Return [X, Y] of the center of cell containing provided text 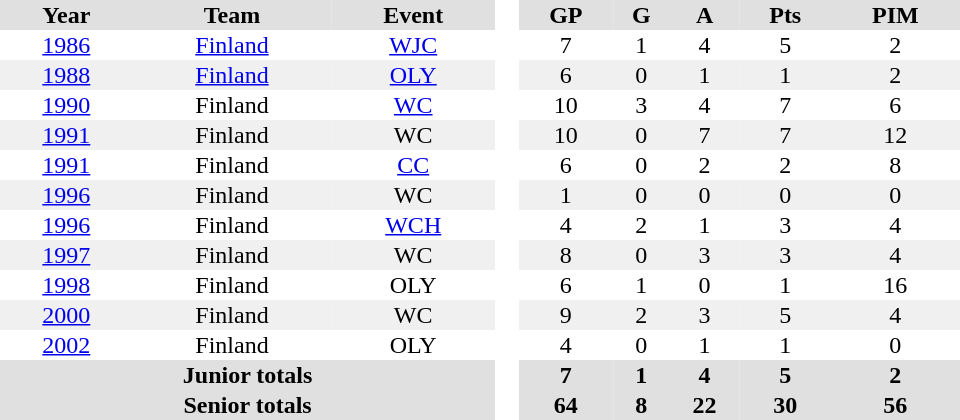
22 [704, 405]
1990 [66, 105]
64 [566, 405]
2000 [66, 315]
56 [896, 405]
PIM [896, 15]
GP [566, 15]
G [641, 15]
2002 [66, 345]
WJC [413, 45]
1997 [66, 255]
A [704, 15]
30 [786, 405]
Senior totals [248, 405]
9 [566, 315]
Team [232, 15]
1998 [66, 285]
Event [413, 15]
Junior totals [248, 375]
16 [896, 285]
Pts [786, 15]
Year [66, 15]
1986 [66, 45]
CC [413, 165]
1988 [66, 75]
WCH [413, 225]
12 [896, 135]
